Scan for the cell matching the given text and deliver its [x, y] coordinate at center. 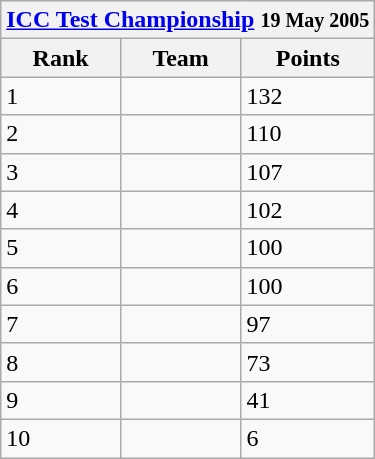
97 [308, 324]
41 [308, 400]
102 [308, 210]
Points [308, 58]
7 [61, 324]
107 [308, 172]
3 [61, 172]
5 [61, 248]
132 [308, 96]
Team [180, 58]
4 [61, 210]
Rank [61, 58]
10 [61, 438]
8 [61, 362]
ICC Test Championship 19 May 2005 [188, 20]
2 [61, 134]
1 [61, 96]
73 [308, 362]
9 [61, 400]
110 [308, 134]
